Determine the (x, y) coordinate at the center of the cell enclosing the given text.  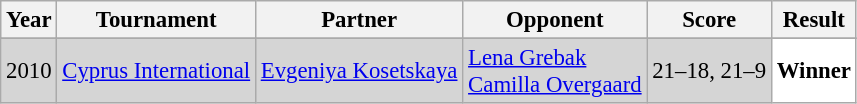
Winner (814, 72)
21–18, 21–9 (709, 72)
Score (709, 20)
Year (29, 20)
Evgeniya Kosetskaya (358, 72)
Tournament (156, 20)
Partner (358, 20)
2010 (29, 72)
Opponent (555, 20)
Lena Grebak Camilla Overgaard (555, 72)
Cyprus International (156, 72)
Result (814, 20)
